Locate the cell with the specified text and output its (X, Y) center coordinate. 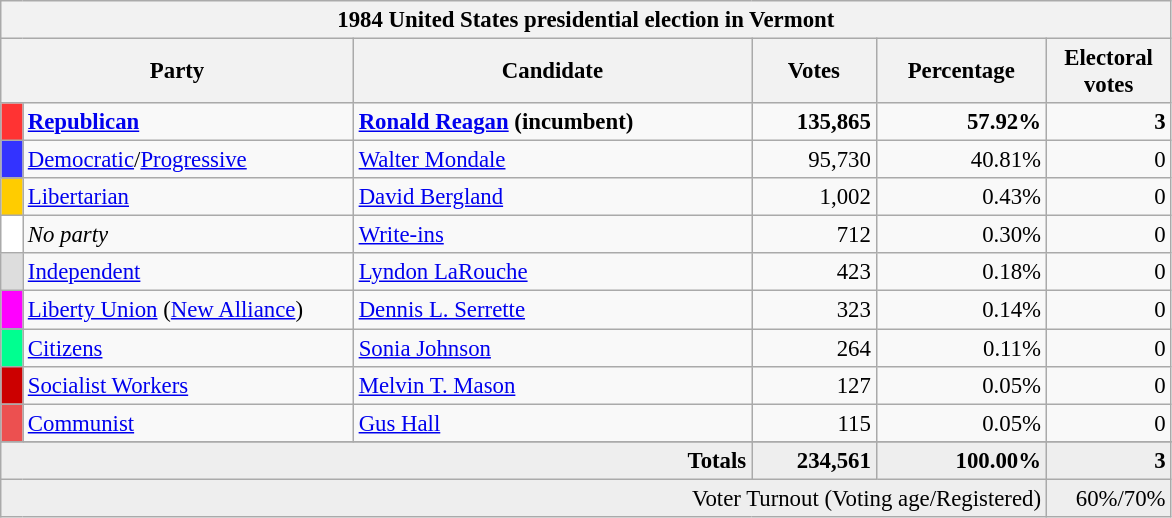
David Bergland (552, 197)
Libertarian (188, 197)
100.00% (961, 460)
Sonia Johnson (552, 348)
Write-ins (552, 235)
Dennis L. Serrette (552, 310)
323 (814, 310)
Walter Mondale (552, 160)
57.92% (961, 122)
712 (814, 235)
Ronald Reagan (incumbent) (552, 122)
Democratic/Progressive (188, 160)
Voter Turnout (Voting age/Registered) (524, 498)
Party (178, 72)
115 (814, 423)
264 (814, 348)
1984 United States presidential election in Vermont (586, 20)
0.14% (961, 310)
Republican (188, 122)
Melvin T. Mason (552, 385)
Independent (188, 273)
40.81% (961, 160)
Totals (376, 460)
Liberty Union (New Alliance) (188, 310)
Percentage (961, 72)
0.18% (961, 273)
127 (814, 385)
Electoral votes (1108, 72)
60%/70% (1108, 498)
95,730 (814, 160)
Socialist Workers (188, 385)
Gus Hall (552, 423)
Citizens (188, 348)
423 (814, 273)
No party (188, 235)
0.43% (961, 197)
Candidate (552, 72)
0.30% (961, 235)
135,865 (814, 122)
Lyndon LaRouche (552, 273)
0.11% (961, 348)
Votes (814, 72)
1,002 (814, 197)
Communist (188, 423)
234,561 (814, 460)
